Identify which cell holds the provided text, then report its [X, Y] central coordinate. 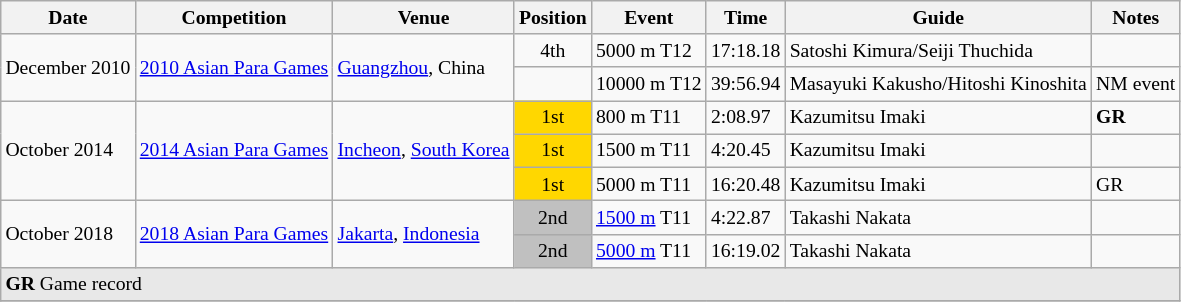
December 2010 [68, 68]
Date [68, 18]
Event [648, 18]
39:56.94 [746, 84]
16:19.02 [746, 250]
2014 Asian Para Games [234, 151]
Guangzhou, China [424, 68]
Incheon, South Korea [424, 151]
Competition [234, 18]
4:22.87 [746, 218]
October 2018 [68, 234]
2018 Asian Para Games [234, 234]
4th [552, 50]
Satoshi Kimura/Seiji Thuchida [938, 50]
16:20.48 [746, 184]
4:20.45 [746, 150]
800 m T11 [648, 118]
2:08.97 [746, 118]
Jakarta, Indonesia [424, 234]
October 2014 [68, 151]
17:18.18 [746, 50]
Guide [938, 18]
5000 m T12 [648, 50]
GR Game record [590, 284]
2010 Asian Para Games [234, 68]
Notes [1136, 18]
Venue [424, 18]
Position [552, 18]
10000 m T12 [648, 84]
Time [746, 18]
NM event [1136, 84]
Masayuki Kakusho/Hitoshi Kinoshita [938, 84]
